Capture the cell that displays the provided text and extract its [X, Y] central coordinate. 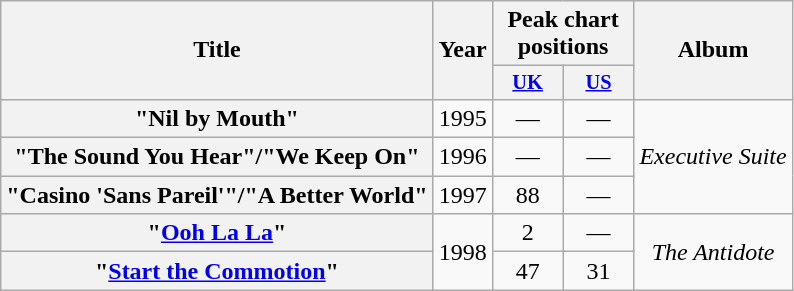
Year [462, 50]
Peak chart positions [563, 34]
31 [598, 271]
47 [528, 271]
Album [713, 50]
Title [217, 50]
"The Sound You Hear"/"We Keep On" [217, 157]
1996 [462, 157]
1997 [462, 195]
The Antidote [713, 252]
US [598, 83]
Executive Suite [713, 156]
"Ooh La La" [217, 233]
"Nil by Mouth" [217, 118]
"Start the Commotion" [217, 271]
1998 [462, 252]
UK [528, 83]
88 [528, 195]
1995 [462, 118]
"Casino 'Sans Pareil'"/"A Better World" [217, 195]
2 [528, 233]
